Pinpoint the cell where the given text exists, returning its [X, Y] midpoint coordinate. 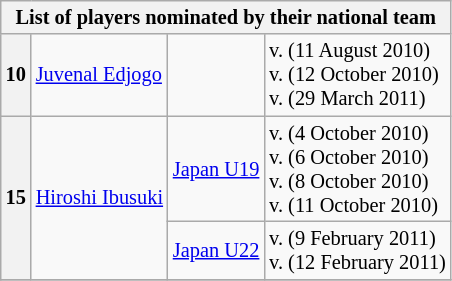
10 [16, 75]
v. (11 August 2010)v. (12 October 2010)v. (29 March 2011) [358, 75]
List of players nominated by their national team [226, 17]
15 [16, 198]
Japan U22 [216, 250]
v. (4 October 2010)v. (6 October 2010)v. (8 October 2010)v. (11 October 2010) [358, 169]
Juvenal Edjogo [100, 75]
v. (9 February 2011)v. (12 February 2011) [358, 250]
Japan U19 [216, 169]
Hiroshi Ibusuki [100, 198]
